Detect which cell encompasses the target text, then output its (x, y) center coordinate. 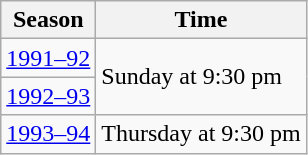
Season (48, 20)
1993–94 (48, 134)
Time (201, 20)
1991–92 (48, 58)
1992–93 (48, 96)
Thursday at 9:30 pm (201, 134)
Sunday at 9:30 pm (201, 77)
